Pinpoint the cell where the given text exists, returning its [x, y] midpoint coordinate. 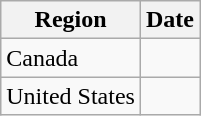
Date [170, 20]
Region [71, 20]
United States [71, 96]
Canada [71, 58]
